Find where the given text appears and provide that cell's center as (X, Y) coordinate. 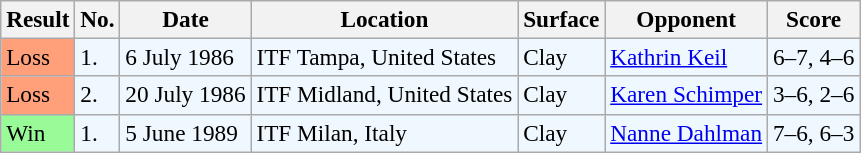
5 June 1989 (186, 133)
2. (98, 95)
Score (813, 19)
Win (38, 133)
ITF Tampa, United States (384, 57)
7–6, 6–3 (813, 133)
Date (186, 19)
Location (384, 19)
ITF Midland, United States (384, 95)
Karen Schimper (686, 95)
Kathrin Keil (686, 57)
20 July 1986 (186, 95)
No. (98, 19)
3–6, 2–6 (813, 95)
6–7, 4–6 (813, 57)
6 July 1986 (186, 57)
Opponent (686, 19)
Nanne Dahlman (686, 133)
ITF Milan, Italy (384, 133)
Result (38, 19)
Surface (562, 19)
